For the text-containing cell, return its midpoint in [x, y] coordinate format. 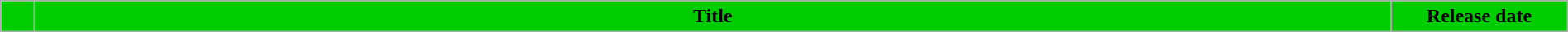
Title [713, 16]
Release date [1480, 16]
